For the text-containing cell, return its midpoint in [x, y] coordinate format. 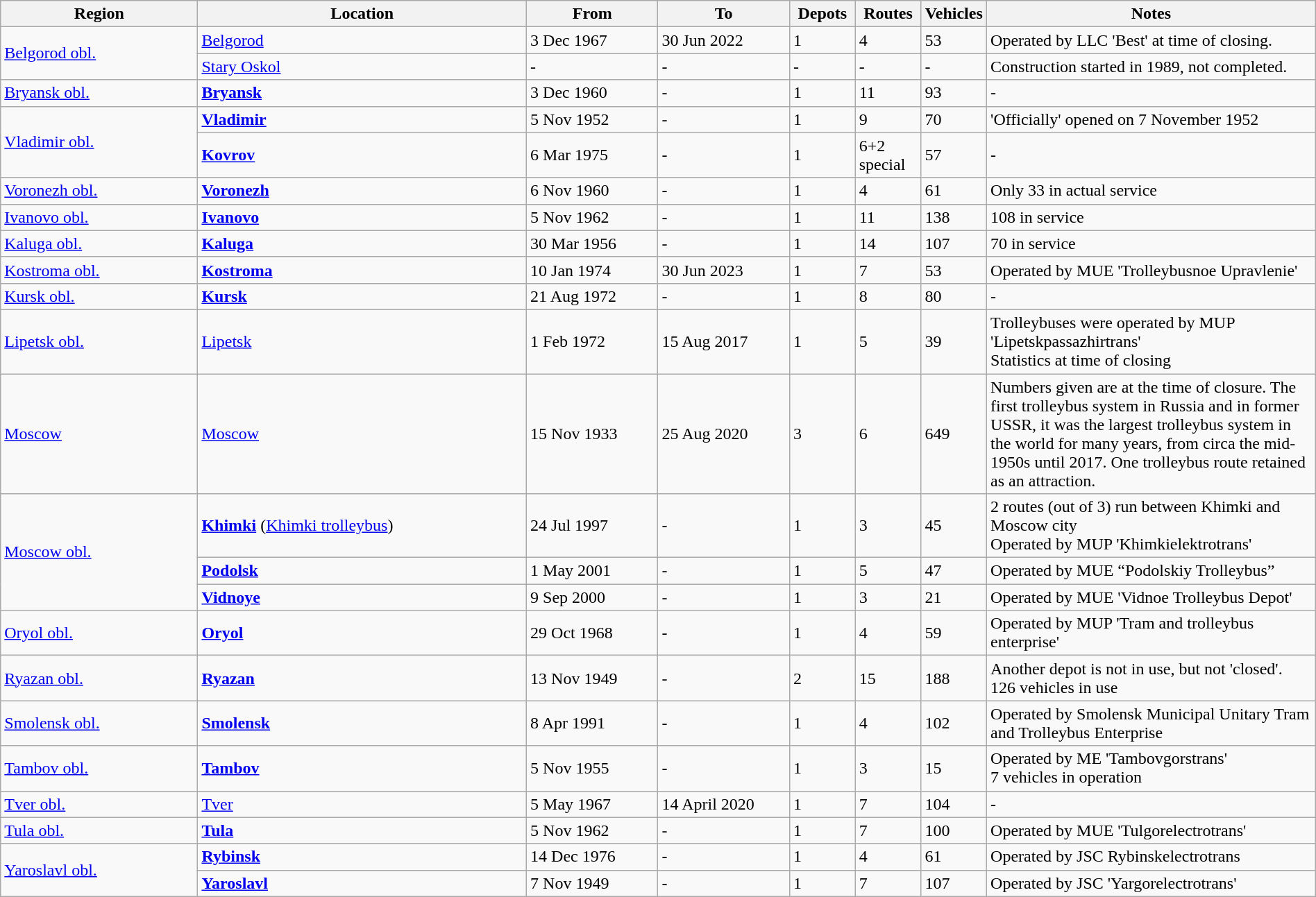
Belgorod obl. [99, 53]
Tver obl. [99, 804]
188 [954, 678]
Belgorod [362, 40]
Notes [1151, 14]
102 [954, 723]
Rybinsk [362, 857]
Another depot is not in use, but not 'closed'.126 vehicles in use [1151, 678]
Vehicles [954, 14]
Khimki (Khimki trolleybus) [362, 526]
Bryansk obl. [99, 93]
Only 33 in actual service [1151, 191]
15 Aug 2017 [723, 341]
30 Mar 1956 [593, 244]
Lipetsk [362, 341]
100 [954, 830]
7 Nov 1949 [593, 883]
Operated by Smolensk Municipal Unitary Tram and Trolleybus Enterprise [1151, 723]
Moscow obl. [99, 552]
'Officially' opened on 7 November 1952 [1151, 119]
Oryol [362, 633]
70 [954, 119]
Voronezh obl. [99, 191]
70 in service [1151, 244]
21 [954, 597]
Oryol obl. [99, 633]
5 Nov 1955 [593, 769]
Lipetsk obl. [99, 341]
Operated by ME 'Tambovgorstrans'7 vehicles in operation [1151, 769]
2 [822, 678]
21 Aug 1972 [593, 296]
Operated by MUP 'Tram and trolleybus enterprise' [1151, 633]
15 Nov 1933 [593, 433]
Ivanovo obl. [99, 217]
25 Aug 2020 [723, 433]
9 [888, 119]
Vladimir obl. [99, 142]
93 [954, 93]
Kostroma [362, 270]
Smolensk obl. [99, 723]
138 [954, 217]
Tambov [362, 769]
Trolleybuses were operated by MUP 'Lipetskpassazhirtrans'Statistics at time of closing [1151, 341]
14 [888, 244]
10 Jan 1974 [593, 270]
1 Feb 1972 [593, 341]
Tula obl. [99, 830]
Location [362, 14]
Ivanovo [362, 217]
Podolsk [362, 571]
Tula [362, 830]
6 [888, 433]
Kostroma obl. [99, 270]
Region [99, 14]
Ryazan [362, 678]
5 May 1967 [593, 804]
To [723, 14]
80 [954, 296]
14 Dec 1976 [593, 857]
Routes [888, 14]
104 [954, 804]
Kaluga [362, 244]
Operated by MUE 'Vidnoe Trolleybus Depot' [1151, 597]
Smolensk [362, 723]
Kaluga obl. [99, 244]
3 Dec 1967 [593, 40]
Operated by MUE 'Tulgorelectrotrans' [1151, 830]
8 [888, 296]
6 Mar 1975 [593, 155]
5 Nov 1952 [593, 119]
Kursk [362, 296]
Tver [362, 804]
39 [954, 341]
8 Apr 1991 [593, 723]
30 Jun 2022 [723, 40]
Tambov obl. [99, 769]
Operated by LLC 'Best' at time of closing. [1151, 40]
13 Nov 1949 [593, 678]
Bryansk [362, 93]
57 [954, 155]
649 [954, 433]
Operated by MUE 'Trolleybusnoe Upravlenie' [1151, 270]
Stary Oskol [362, 67]
Ryazan obl. [99, 678]
2 routes (out of 3) run between Khimki and Moscow cityOperated by MUP 'Khimkielektrotrans' [1151, 526]
Vladimir [362, 119]
Voronezh [362, 191]
1 May 2001 [593, 571]
Construction started in 1989, not completed. [1151, 67]
59 [954, 633]
24 Jul 1997 [593, 526]
3 Dec 1960 [593, 93]
Vidnoye [362, 597]
Yaroslavl obl. [99, 870]
29 Oct 1968 [593, 633]
From [593, 14]
9 Sep 2000 [593, 597]
14 April 2020 [723, 804]
Yaroslavl [362, 883]
Depots [822, 14]
30 Jun 2023 [723, 270]
6+2 special [888, 155]
Operated by JSC Rybinskelectrotrans [1151, 857]
108 in service [1151, 217]
47 [954, 571]
45 [954, 526]
Operated by MUE “Podolskiy Trolleybus” [1151, 571]
Operated by JSC 'Yargorelectrotrans' [1151, 883]
6 Nov 1960 [593, 191]
Kovrov [362, 155]
Kursk obl. [99, 296]
